From the cell containing the given text, extract its center point as [x, y] coordinate. 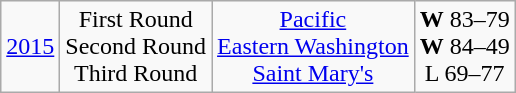
PacificEastern WashingtonSaint Mary's [314, 47]
First RoundSecond RoundThird Round [136, 47]
2015 [30, 47]
W 83–79W 84–49L 69–77 [464, 47]
